Search for the cell housing the specified text and yield its [x, y] center coordinate. 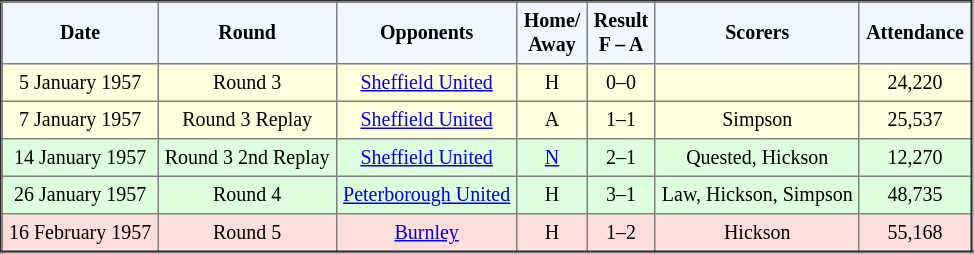
Quested, Hickson [757, 158]
12,270 [915, 158]
Round [247, 33]
Round 5 [247, 233]
Peterborough United [426, 195]
26 January 1957 [80, 195]
Hickson [757, 233]
0–0 [621, 83]
Round 4 [247, 195]
Burnley [426, 233]
1–2 [621, 233]
Opponents [426, 33]
A [552, 120]
Round 3 Replay [247, 120]
Round 3 2nd Replay [247, 158]
25,537 [915, 120]
Simpson [757, 120]
Home/Away [552, 33]
24,220 [915, 83]
Date [80, 33]
14 January 1957 [80, 158]
Attendance [915, 33]
Scorers [757, 33]
7 January 1957 [80, 120]
N [552, 158]
16 February 1957 [80, 233]
2–1 [621, 158]
Law, Hickson, Simpson [757, 195]
3–1 [621, 195]
Round 3 [247, 83]
ResultF – A [621, 33]
55,168 [915, 233]
1–1 [621, 120]
48,735 [915, 195]
5 January 1957 [80, 83]
